Search for the cell housing the specified text and yield its (X, Y) center coordinate. 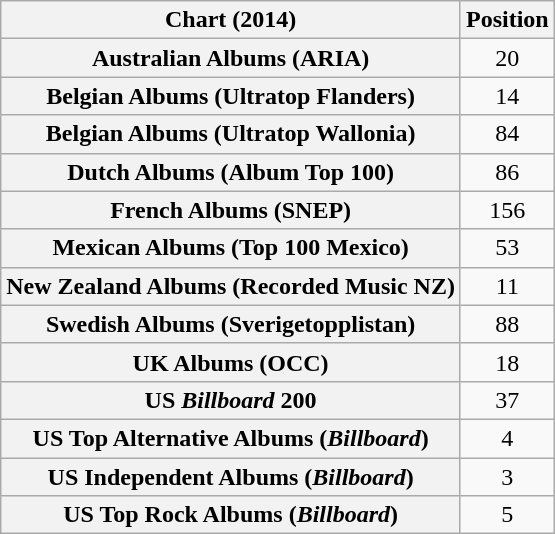
New Zealand Albums (Recorded Music NZ) (231, 286)
156 (507, 210)
Swedish Albums (Sverigetopplistan) (231, 324)
Mexican Albums (Top 100 Mexico) (231, 248)
88 (507, 324)
Australian Albums (ARIA) (231, 58)
Belgian Albums (Ultratop Flanders) (231, 96)
3 (507, 477)
Chart (2014) (231, 20)
Position (507, 20)
86 (507, 172)
84 (507, 134)
14 (507, 96)
Belgian Albums (Ultratop Wallonia) (231, 134)
US Top Alternative Albums (Billboard) (231, 438)
4 (507, 438)
Dutch Albums (Album Top 100) (231, 172)
20 (507, 58)
5 (507, 515)
53 (507, 248)
11 (507, 286)
French Albums (SNEP) (231, 210)
US Top Rock Albums (Billboard) (231, 515)
UK Albums (OCC) (231, 362)
US Independent Albums (Billboard) (231, 477)
37 (507, 400)
US Billboard 200 (231, 400)
18 (507, 362)
